For the text-containing cell, return its midpoint in [X, Y] coordinate format. 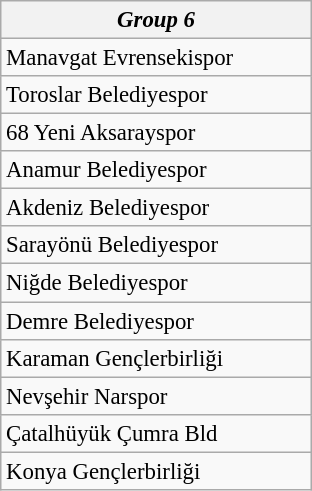
Karaman Gençlerbirliği [156, 358]
Çatalhüyük Çumra Bld [156, 433]
Nevşehir Narspor [156, 396]
Konya Gençlerbirliği [156, 471]
Sarayönü Belediyespor [156, 245]
Demre Belediyespor [156, 321]
Niğde Belediyespor [156, 283]
68 Yeni Aksarayspor [156, 133]
Manavgat Evrensekispor [156, 58]
Anamur Belediyespor [156, 170]
Akdeniz Belediyespor [156, 208]
Group 6 [156, 20]
Toroslar Belediyespor [156, 95]
